Determine the [X, Y] coordinate at the center of the cell enclosing the given text.  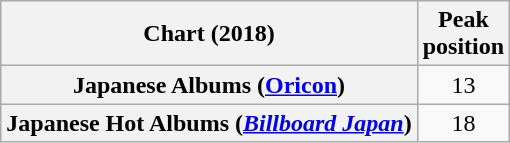
13 [463, 85]
Japanese Albums (Oricon) [209, 85]
Japanese Hot Albums (Billboard Japan) [209, 123]
18 [463, 123]
Peakposition [463, 34]
Chart (2018) [209, 34]
